Scan for the cell matching the given text and deliver its [x, y] coordinate at center. 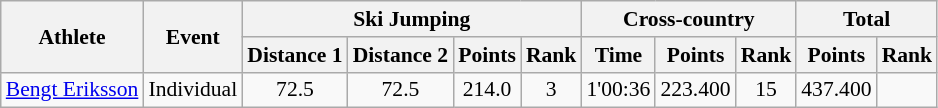
Ski Jumping [412, 19]
Bengt Eriksson [72, 90]
15 [766, 90]
223.400 [695, 90]
Time [618, 55]
Distance 2 [400, 55]
Individual [192, 90]
Distance 1 [294, 55]
Athlete [72, 36]
437.400 [836, 90]
3 [552, 90]
Total [866, 19]
1'00:36 [618, 90]
Cross-country [688, 19]
Event [192, 36]
214.0 [487, 90]
